Identify which cell holds the provided text, then report its [X, Y] central coordinate. 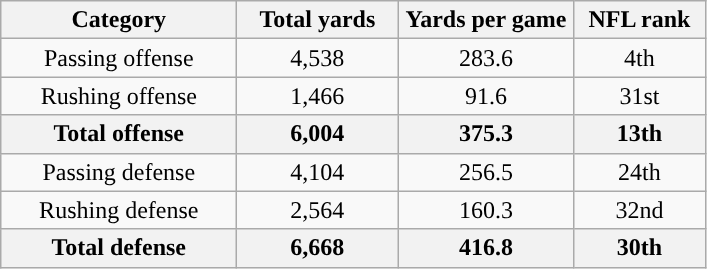
13th [640, 134]
256.5 [486, 172]
Passing offense [119, 58]
NFL rank [640, 20]
91.6 [486, 96]
30th [640, 248]
283.6 [486, 58]
375.3 [486, 134]
32nd [640, 210]
6,004 [318, 134]
4,538 [318, 58]
160.3 [486, 210]
416.8 [486, 248]
4,104 [318, 172]
1,466 [318, 96]
Total offense [119, 134]
Category [119, 20]
4th [640, 58]
2,564 [318, 210]
31st [640, 96]
Total yards [318, 20]
Rushing offense [119, 96]
Rushing defense [119, 210]
Total defense [119, 248]
Yards per game [486, 20]
24th [640, 172]
Passing defense [119, 172]
6,668 [318, 248]
